Output the [X, Y] coordinate of the center of the cell containing the given text.  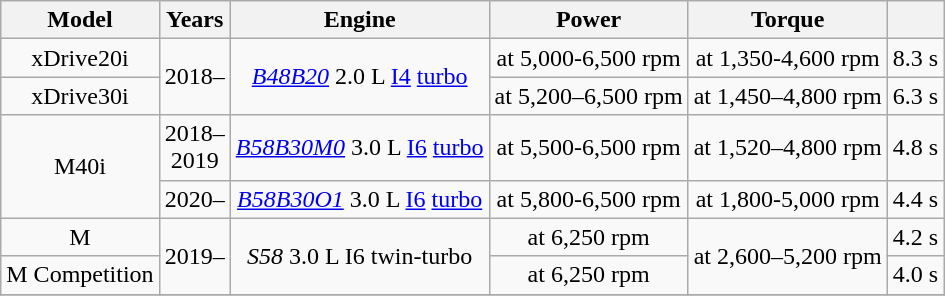
2018– [194, 77]
6.3 s [915, 96]
M Competition [80, 275]
Power [588, 20]
4.2 s [915, 237]
4.0 s [915, 275]
Model [80, 20]
at 1,450–4,800 rpm [788, 96]
Torque [788, 20]
Engine [360, 20]
8.3 s [915, 58]
S58 3.0 L I6 twin-turbo [360, 256]
at 1,350-4,600 rpm [788, 58]
2019– [194, 256]
2018–2019 [194, 148]
B48B20 2.0 L I4 turbo [360, 77]
at 2,600–5,200 rpm [788, 256]
4.8 s [915, 148]
at 1,800-5,000 rpm [788, 199]
B58B30O1 3.0 L I6 turbo [360, 199]
2020– [194, 199]
at 5,800-6,500 rpm [588, 199]
Years [194, 20]
xDrive20i [80, 58]
4.4 s [915, 199]
M40i [80, 166]
M [80, 237]
at 5,000-6,500 rpm [588, 58]
xDrive30i [80, 96]
B58B30M0 3.0 L I6 turbo [360, 148]
at 5,200–6,500 rpm [588, 96]
at 5,500-6,500 rpm [588, 148]
at 1,520–4,800 rpm [788, 148]
